Extract the (x, y) coordinate from the center of the cell holding the provided text.  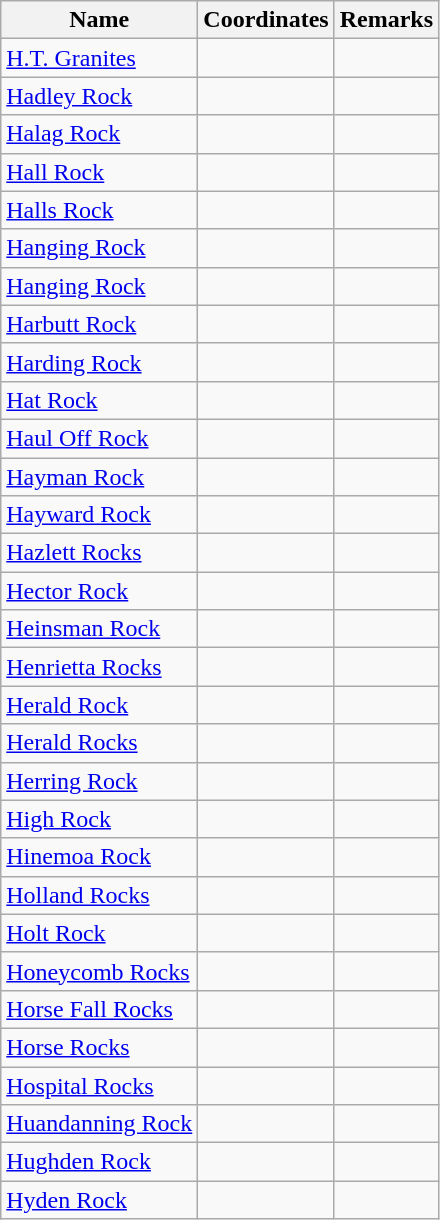
Harbutt Rock (100, 324)
Name (100, 20)
Hyden Rock (100, 1200)
Hospital Rocks (100, 1085)
Hayman Rock (100, 477)
Hughden Rock (100, 1162)
High Rock (100, 819)
Remarks (386, 20)
Hayward Rock (100, 515)
Huandanning Rock (100, 1124)
Horse Fall Rocks (100, 1009)
Harding Rock (100, 362)
Horse Rocks (100, 1047)
Hadley Rock (100, 96)
Herald Rocks (100, 743)
Hector Rock (100, 591)
Halls Rock (100, 210)
Hall Rock (100, 172)
Holt Rock (100, 933)
Herald Rock (100, 705)
Coordinates (266, 20)
Heinsman Rock (100, 629)
Hat Rock (100, 400)
H.T. Granites (100, 58)
Hazlett Rocks (100, 553)
Halag Rock (100, 134)
Honeycomb Rocks (100, 971)
Haul Off Rock (100, 438)
Hinemoa Rock (100, 857)
Henrietta Rocks (100, 667)
Herring Rock (100, 781)
Holland Rocks (100, 895)
